Search for the cell housing the specified text and yield its [X, Y] center coordinate. 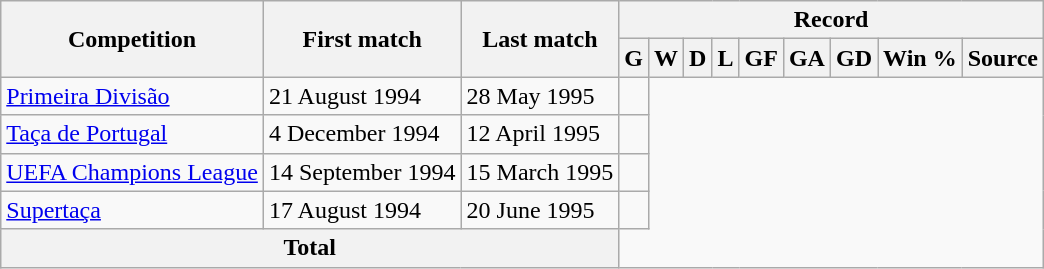
Competition [132, 39]
G [634, 58]
28 May 1995 [540, 96]
Total [310, 248]
D [698, 58]
GA [806, 58]
Win % [920, 58]
GD [854, 58]
15 March 1995 [540, 172]
12 April 1995 [540, 134]
20 June 1995 [540, 210]
21 August 1994 [362, 96]
4 December 1994 [362, 134]
UEFA Champions League [132, 172]
Last match [540, 39]
GF [761, 58]
L [726, 58]
17 August 1994 [362, 210]
Supertaça [132, 210]
Primeira Divisão [132, 96]
Taça de Portugal [132, 134]
First match [362, 39]
14 September 1994 [362, 172]
Source [1002, 58]
W [666, 58]
Record [832, 20]
